Capture the cell that displays the provided text and extract its [x, y] central coordinate. 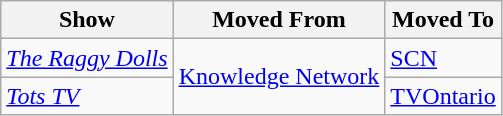
Moved From [279, 20]
Tots TV [87, 96]
SCN [443, 58]
Show [87, 20]
TVOntario [443, 96]
The Raggy Dolls [87, 58]
Knowledge Network [279, 77]
Moved To [443, 20]
